Output the [x, y] coordinate of the center of the cell containing the given text.  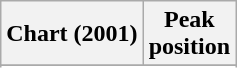
Peakposition [189, 34]
Chart (2001) [72, 34]
